Locate the cell with the specified text and output its (X, Y) center coordinate. 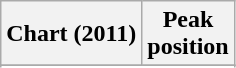
Peakposition (188, 34)
Chart (2011) (72, 34)
